Pinpoint the cell where the given text exists, returning its (x, y) midpoint coordinate. 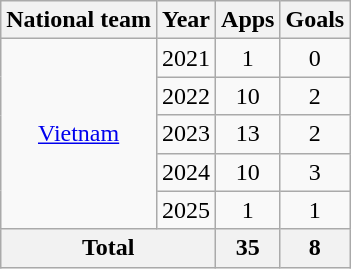
2025 (186, 210)
Year (186, 20)
Total (108, 248)
35 (248, 248)
Apps (248, 20)
National team (79, 20)
Goals (315, 20)
2021 (186, 58)
8 (315, 248)
3 (315, 172)
2024 (186, 172)
2022 (186, 96)
Vietnam (79, 134)
2023 (186, 134)
0 (315, 58)
13 (248, 134)
